Find where the given text appears and provide that cell's center as (X, Y) coordinate. 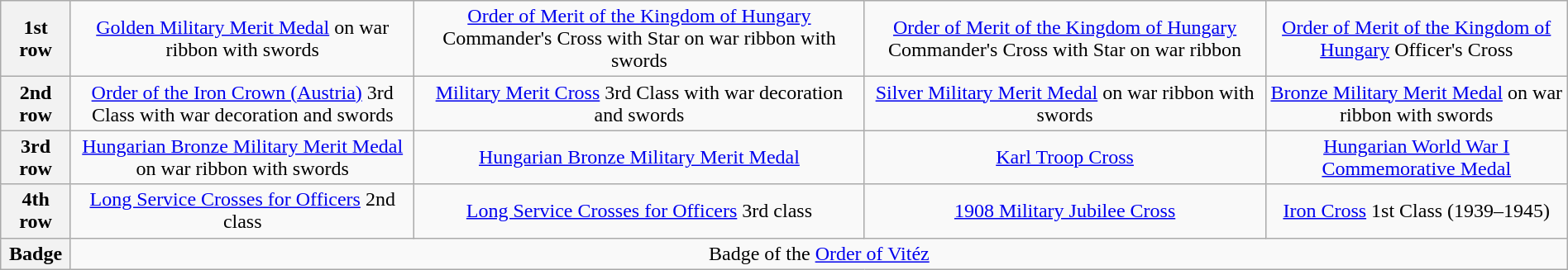
Military Merit Cross 3rd Class with war decoration and swords (639, 104)
1st row (36, 39)
Order of Merit of the Kingdom of Hungary Commander's Cross with Star on war ribbon (1065, 39)
Hungarian Bronze Military Merit Medal (639, 157)
Long Service Crosses for Officers 2nd class (241, 211)
Karl Troop Cross (1065, 157)
Hungarian World War I Commemorative Medal (1416, 157)
Iron Cross 1st Class (1939–1945) (1416, 211)
Golden Military Merit Medal on war ribbon with swords (241, 39)
1908 Military Jubilee Cross (1065, 211)
Order of the Iron Crown (Austria) 3rd Class with war decoration and swords (241, 104)
Order of Merit of the Kingdom of Hungary Officer's Cross (1416, 39)
Silver Military Merit Medal on war ribbon with swords (1065, 104)
2nd row (36, 104)
Badge of the Order of Vitéz (819, 253)
Bronze Military Merit Medal on war ribbon with swords (1416, 104)
4th row (36, 211)
Badge (36, 253)
Long Service Crosses for Officers 3rd class (639, 211)
Hungarian Bronze Military Merit Medal on war ribbon with swords (241, 157)
Order of Merit of the Kingdom of Hungary Commander's Cross with Star on war ribbon with swords (639, 39)
3rd row (36, 157)
